Pinpoint the cell where the given text exists, returning its [x, y] midpoint coordinate. 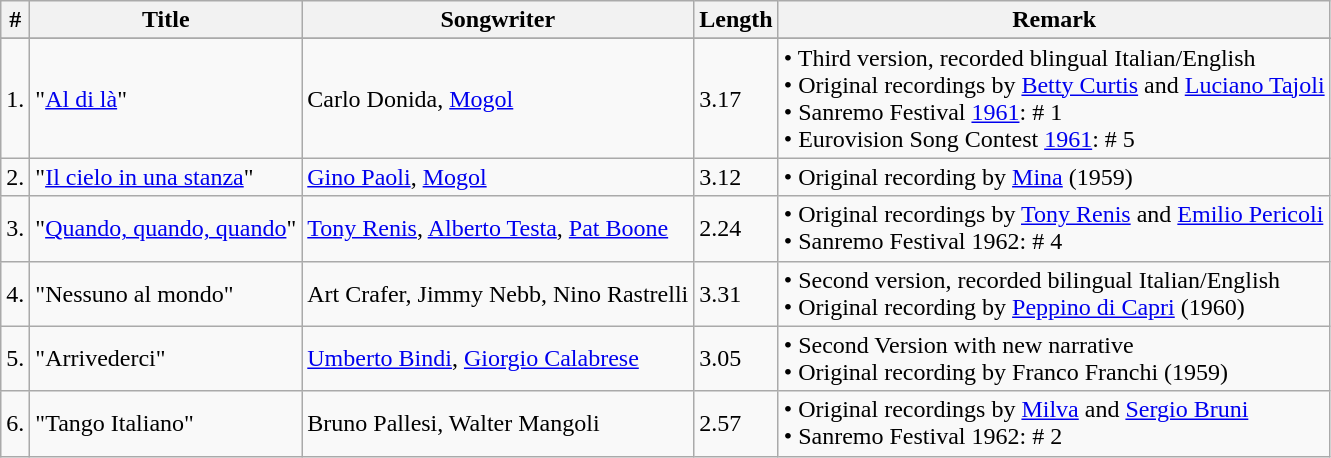
Tony Renis, Alberto Testa, Pat Boone [498, 228]
"Nessuno al mondo" [166, 294]
Remark [1054, 20]
• Original recording by Mina (1959) [1054, 177]
3.17 [736, 98]
3.31 [736, 294]
2.57 [736, 424]
"Arrivederci" [166, 358]
• Original recordings by Tony Renis and Emilio Pericoli• Sanremo Festival 1962: # 4 [1054, 228]
"Il cielo in una stanza" [166, 177]
3.12 [736, 177]
"Al di là" [166, 98]
2.24 [736, 228]
• Second version, recorded bilingual Italian/English• Original recording by Peppino di Capri (1960) [1054, 294]
3. [16, 228]
Gino Paoli, Mogol [498, 177]
Umberto Bindi, Giorgio Calabrese [498, 358]
Carlo Donida, Mogol [498, 98]
Art Crafer, Jimmy Nebb, Nino Rastrelli [498, 294]
"Tango Italiano" [166, 424]
2. [16, 177]
5. [16, 358]
• Original recordings by Milva and Sergio Bruni• Sanremo Festival 1962: # 2 [1054, 424]
Bruno Pallesi, Walter Mangoli [498, 424]
1. [16, 98]
• Second Version with new narrative• Original recording by Franco Franchi (1959) [1054, 358]
6. [16, 424]
Songwriter [498, 20]
Title [166, 20]
3.05 [736, 358]
"Quando, quando, quando" [166, 228]
Length [736, 20]
# [16, 20]
4. [16, 294]
